Capture the cell that displays the provided text and extract its [X, Y] central coordinate. 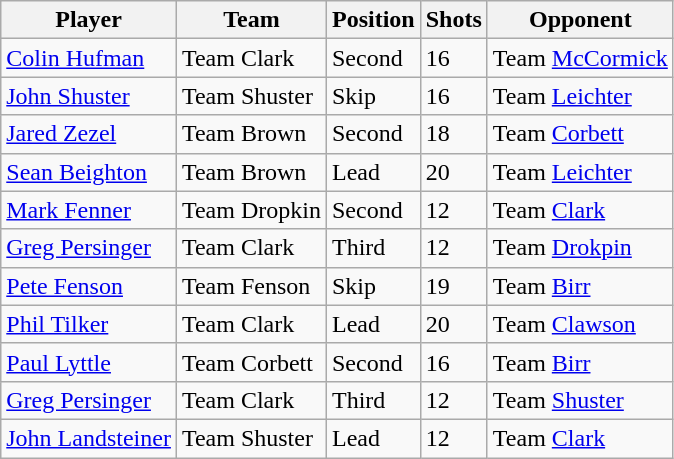
18 [454, 134]
Pete Fenson [89, 286]
Team [251, 20]
Colin Hufman [89, 58]
Team Fenson [251, 286]
Team McCormick [580, 58]
19 [454, 286]
Team Clawson [580, 324]
Team Dropkin [251, 210]
Shots [454, 20]
John Landsteiner [89, 438]
Phil Tilker [89, 324]
John Shuster [89, 96]
Paul Lyttle [89, 362]
Sean Beighton [89, 172]
Position [373, 20]
Jared Zezel [89, 134]
Team Drokpin [580, 248]
Opponent [580, 20]
Mark Fenner [89, 210]
Player [89, 20]
